Provide the [X, Y] coordinate of the cell's center where the given text is located.  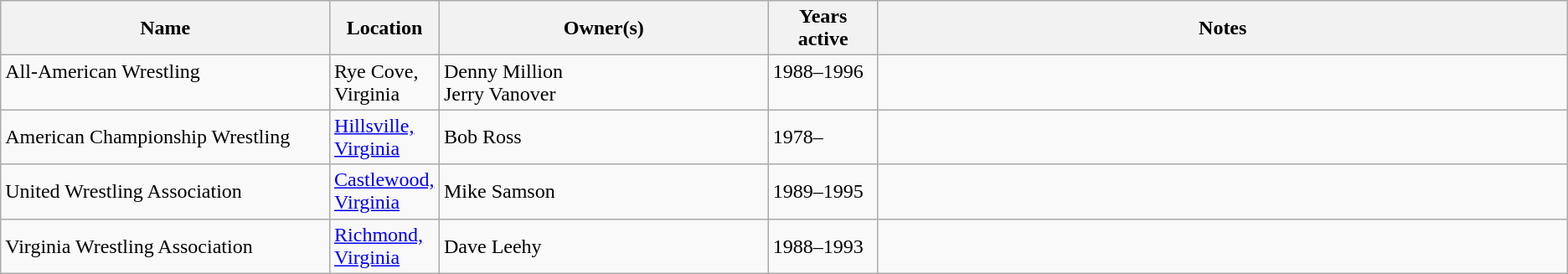
American Championship Wrestling [166, 137]
1989–1995 [823, 191]
United Wrestling Association [166, 191]
Castlewood, Virginia [385, 191]
Location [385, 28]
Mike Samson [603, 191]
Richmond, Virginia [385, 246]
1988–1993 [823, 246]
Owner(s) [603, 28]
Rye Cove, Virginia [385, 82]
Bob Ross [603, 137]
Virginia Wrestling Association [166, 246]
Notes [1223, 28]
Years active [823, 28]
Dave Leehy [603, 246]
Denny Million Jerry Vanover [603, 82]
Name [166, 28]
1988–1996 [823, 82]
1978– [823, 137]
Hillsville, Virginia [385, 137]
All-American Wrestling [166, 82]
